Search for the cell housing the specified text and yield its (x, y) center coordinate. 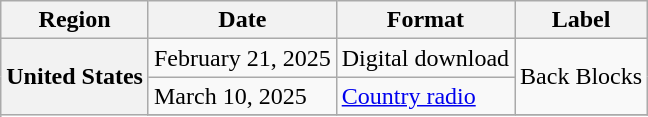
Format (425, 20)
Country radio (425, 96)
Digital download (425, 58)
Back Blocks (582, 77)
February 21, 2025 (242, 58)
March 10, 2025 (242, 96)
Label (582, 20)
Region (75, 20)
United States (75, 77)
Date (242, 20)
